Return [X, Y] of the center of cell containing provided text 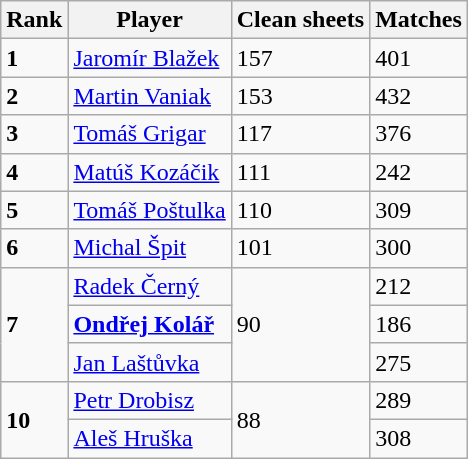
Jan Laštůvka [150, 362]
110 [300, 210]
Jaromír Blažek [150, 58]
Tomáš Poštulka [150, 210]
212 [419, 286]
90 [300, 324]
88 [300, 419]
Tomáš Grigar [150, 134]
2 [34, 96]
5 [34, 210]
117 [300, 134]
376 [419, 134]
Petr Drobisz [150, 400]
275 [419, 362]
Matúš Kozáčik [150, 172]
7 [34, 324]
308 [419, 438]
1 [34, 58]
Aleš Hruška [150, 438]
Matches [419, 20]
10 [34, 419]
4 [34, 172]
Rank [34, 20]
Martin Vaniak [150, 96]
186 [419, 324]
309 [419, 210]
101 [300, 248]
289 [419, 400]
Clean sheets [300, 20]
401 [419, 58]
6 [34, 248]
300 [419, 248]
242 [419, 172]
Michal Špit [150, 248]
432 [419, 96]
Radek Černý [150, 286]
3 [34, 134]
Player [150, 20]
Ondřej Kolář [150, 324]
111 [300, 172]
153 [300, 96]
157 [300, 58]
